Return the [X, Y] coordinate for the center point of the cell that contains the specified text.  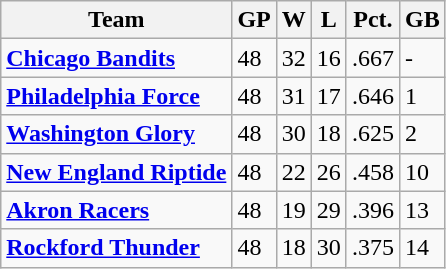
.396 [372, 210]
17 [328, 96]
.625 [372, 134]
Akron Racers [116, 210]
22 [294, 172]
L [328, 20]
32 [294, 58]
Pct. [372, 20]
Rockford Thunder [116, 248]
29 [328, 210]
2 [422, 134]
.646 [372, 96]
.375 [372, 248]
.667 [372, 58]
GB [422, 20]
13 [422, 210]
New England Riptide [116, 172]
W [294, 20]
Philadelphia Force [116, 96]
26 [328, 172]
19 [294, 210]
10 [422, 172]
- [422, 58]
31 [294, 96]
16 [328, 58]
1 [422, 96]
Team [116, 20]
GP [254, 20]
.458 [372, 172]
Washington Glory [116, 134]
14 [422, 248]
Chicago Bandits [116, 58]
